Provide the [X, Y] coordinate of the cell's center where the given text is located.  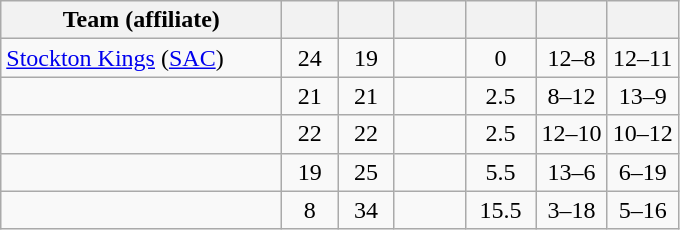
12–8 [572, 58]
3–18 [572, 210]
24 [310, 58]
12–10 [572, 134]
34 [366, 210]
6–19 [642, 172]
Stockton Kings (SAC) [142, 58]
10–12 [642, 134]
8 [310, 210]
13–9 [642, 96]
8–12 [572, 96]
0 [500, 58]
5–16 [642, 210]
15.5 [500, 210]
25 [366, 172]
Team (affiliate) [142, 20]
13–6 [572, 172]
12–11 [642, 58]
5.5 [500, 172]
